Identify which cell holds the provided text, then report its (x, y) central coordinate. 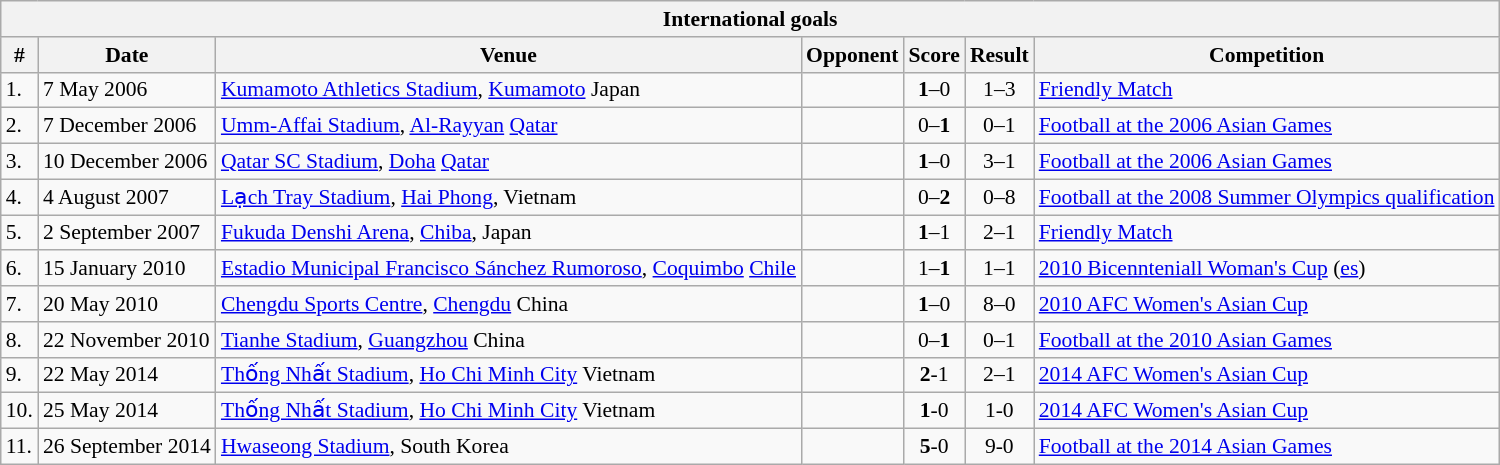
4 August 2007 (127, 197)
Chengdu Sports Centre, Chengdu China (508, 304)
0–8 (1000, 197)
2010 Bicennteniall Woman's Cup (es) (1267, 269)
Lạch Tray Stadium, Hai Phong, Vietnam (508, 197)
3. (20, 162)
8. (20, 340)
7. (20, 304)
10 December 2006 (127, 162)
Venue (508, 55)
Date (127, 55)
Qatar SC Stadium, Doha Qatar (508, 162)
2 September 2007 (127, 233)
7 May 2006 (127, 90)
Hwaseong Stadium, South Korea (508, 447)
9. (20, 375)
2-1 (934, 375)
15 January 2010 (127, 269)
Estadio Municipal Francisco Sánchez Rumoroso, Coquimbo Chile (508, 269)
10. (20, 411)
22 November 2010 (127, 340)
9-0 (1000, 447)
6. (20, 269)
Kumamoto Athletics Stadium, Kumamoto Japan (508, 90)
Result (1000, 55)
Football at the 2014 Asian Games (1267, 447)
11. (20, 447)
Football at the 2010 Asian Games (1267, 340)
International goals (750, 19)
8–0 (1000, 304)
26 September 2014 (127, 447)
# (20, 55)
20 May 2010 (127, 304)
25 May 2014 (127, 411)
2. (20, 126)
Competition (1267, 55)
1–3 (1000, 90)
22 May 2014 (127, 375)
3–1 (1000, 162)
1. (20, 90)
Opponent (852, 55)
Football at the 2008 Summer Olympics qualification (1267, 197)
7 December 2006 (127, 126)
5. (20, 233)
2010 AFC Women's Asian Cup (1267, 304)
Fukuda Denshi Arena, Chiba, Japan (508, 233)
Umm-Affai Stadium, Al-Rayyan Qatar (508, 126)
4. (20, 197)
0–2 (934, 197)
5-0 (934, 447)
Score (934, 55)
Tianhe Stadium, Guangzhou China (508, 340)
